Scan for the cell matching the given text and deliver its [x, y] coordinate at center. 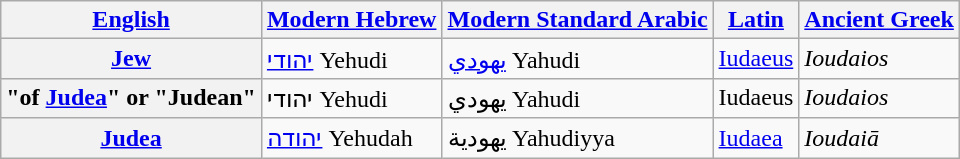
יהודה Yehudah [352, 138]
English [132, 20]
Modern Hebrew [352, 20]
Jew [132, 59]
"of Judea" or "Judean" [132, 98]
Iudaea [756, 138]
Judea [132, 138]
يهودية Yahudiyya [578, 138]
Ioudaiā [880, 138]
Modern Standard Arabic [578, 20]
Latin [756, 20]
Ancient Greek [880, 20]
